From the cell containing the given text, extract its center point as (X, Y) coordinate. 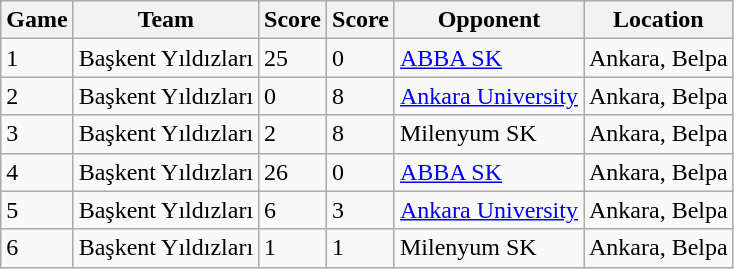
Team (166, 20)
26 (293, 172)
4 (37, 172)
Location (659, 20)
25 (293, 58)
5 (37, 210)
Opponent (488, 20)
Game (37, 20)
